Return the [x, y] coordinate for the center point of the cell that contains the specified text.  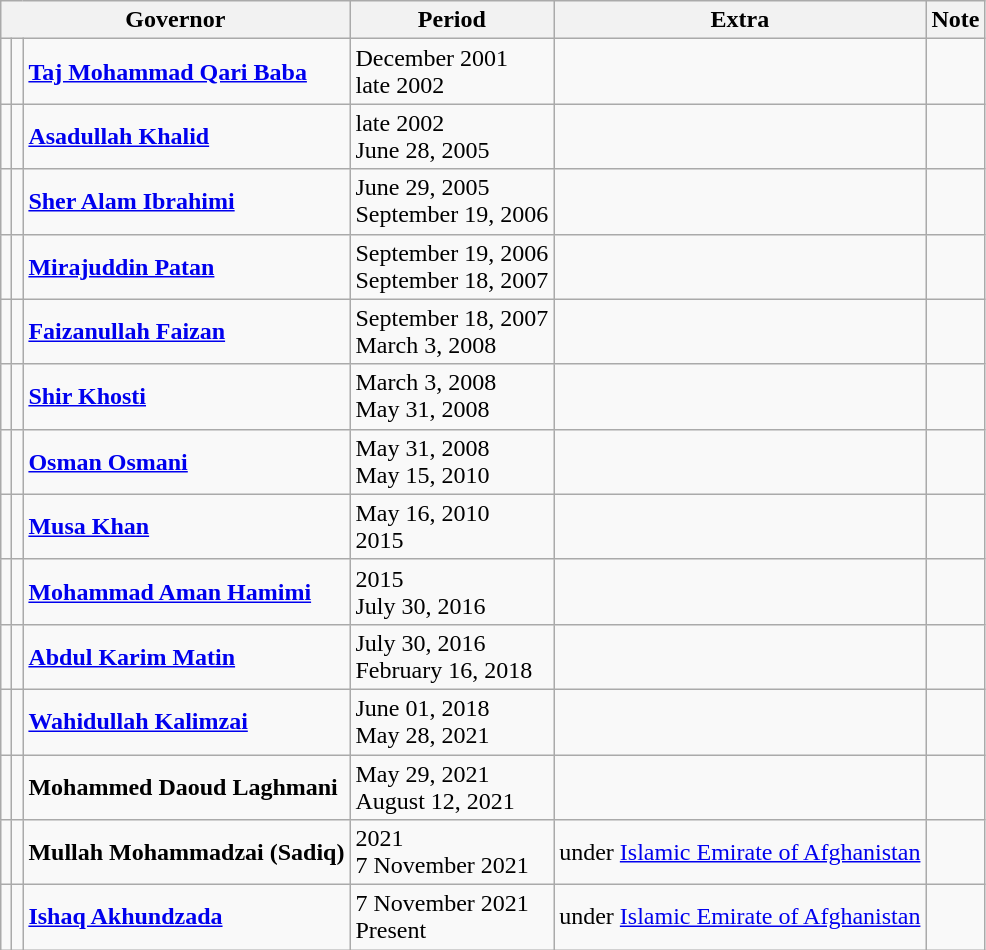
Sher Alam Ibrahimi [186, 202]
2015July 30, 2016 [452, 592]
June 29, 2005 September 19, 2006 [452, 202]
May 16, 20102015 [452, 526]
May 31, 2008May 15, 2010 [452, 462]
Musa Khan [186, 526]
Abdul Karim Matin [186, 656]
September 19, 2006 September 18, 2007 [452, 266]
Extra [740, 20]
Osman Osmani [186, 462]
Mullah Mohammadzai (Sadiq) [186, 852]
July 30, 2016February 16, 2018 [452, 656]
Mirajuddin Patan [186, 266]
Governor [176, 20]
7 November 2021Present [452, 918]
Mohammed Daoud Laghmani [186, 786]
Ishaq Akhundzada [186, 918]
Shir Khosti [186, 396]
June 01, 2018May 28, 2021 [452, 722]
Wahidullah Kalimzai [186, 722]
Period [452, 20]
Taj Mohammad Qari Baba [186, 72]
Mohammad Aman Hamimi [186, 592]
Faizanullah Faizan [186, 332]
Note [956, 20]
September 18, 2007March 3, 2008 [452, 332]
Asadullah Khalid [186, 136]
20217 November 2021 [452, 852]
December 2001 late 2002 [452, 72]
late 2002 June 28, 2005 [452, 136]
March 3, 2008May 31, 2008 [452, 396]
May 29, 2021August 12, 2021 [452, 786]
